Search for the cell housing the specified text and yield its (X, Y) center coordinate. 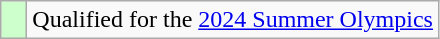
Qualified for the 2024 Summer Olympics (233, 20)
